Search for the cell housing the specified text and yield its [x, y] center coordinate. 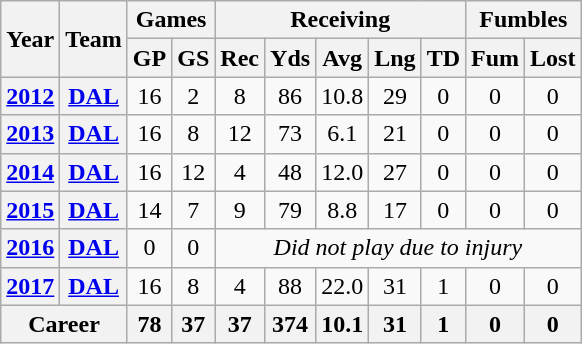
Yds [290, 58]
78 [149, 324]
Lost [553, 58]
Fumbles [524, 20]
79 [290, 210]
88 [290, 286]
6.1 [342, 134]
12.0 [342, 172]
Fum [496, 58]
14 [149, 210]
374 [290, 324]
73 [290, 134]
Team [94, 39]
Year [30, 39]
27 [395, 172]
2013 [30, 134]
21 [395, 134]
GS [194, 58]
Rec [240, 58]
2015 [30, 210]
48 [290, 172]
9 [240, 210]
GP [149, 58]
Games [170, 20]
8.8 [342, 210]
TD [443, 58]
7 [194, 210]
10.8 [342, 96]
Lng [395, 58]
Receiving [340, 20]
Avg [342, 58]
29 [395, 96]
22.0 [342, 286]
2012 [30, 96]
10.1 [342, 324]
2016 [30, 248]
2 [194, 96]
Did not play due to injury [398, 248]
2014 [30, 172]
Career [64, 324]
2017 [30, 286]
86 [290, 96]
17 [395, 210]
